Identify which cell holds the provided text, then report its (X, Y) central coordinate. 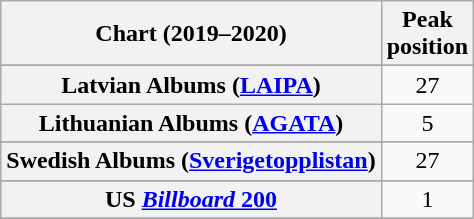
Swedish Albums (Sverigetopplistan) (191, 161)
Latvian Albums (LAIPA) (191, 85)
Chart (2019–2020) (191, 34)
Lithuanian Albums (AGATA) (191, 123)
5 (427, 123)
1 (427, 199)
Peakposition (427, 34)
US Billboard 200 (191, 199)
